Search for the cell housing the specified text and yield its [x, y] center coordinate. 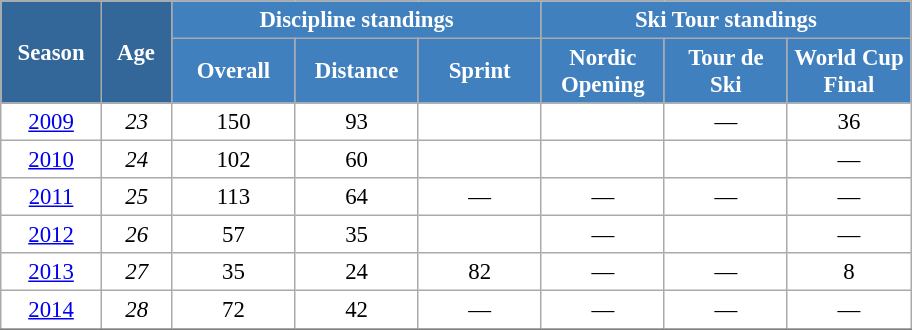
102 [234, 160]
113 [234, 197]
8 [848, 273]
2013 [52, 273]
60 [356, 160]
150 [234, 122]
2014 [52, 310]
Distance [356, 72]
Overall [234, 72]
Ski Tour standings [726, 20]
Season [52, 52]
23 [136, 122]
NordicOpening [602, 72]
72 [234, 310]
Age [136, 52]
57 [234, 235]
42 [356, 310]
Sprint [480, 72]
64 [356, 197]
2011 [52, 197]
Discipline standings [356, 20]
2012 [52, 235]
World CupFinal [848, 72]
93 [356, 122]
2010 [52, 160]
26 [136, 235]
36 [848, 122]
82 [480, 273]
28 [136, 310]
25 [136, 197]
2009 [52, 122]
Tour deSki [726, 72]
27 [136, 273]
